Identify which cell holds the provided text, then report its [x, y] central coordinate. 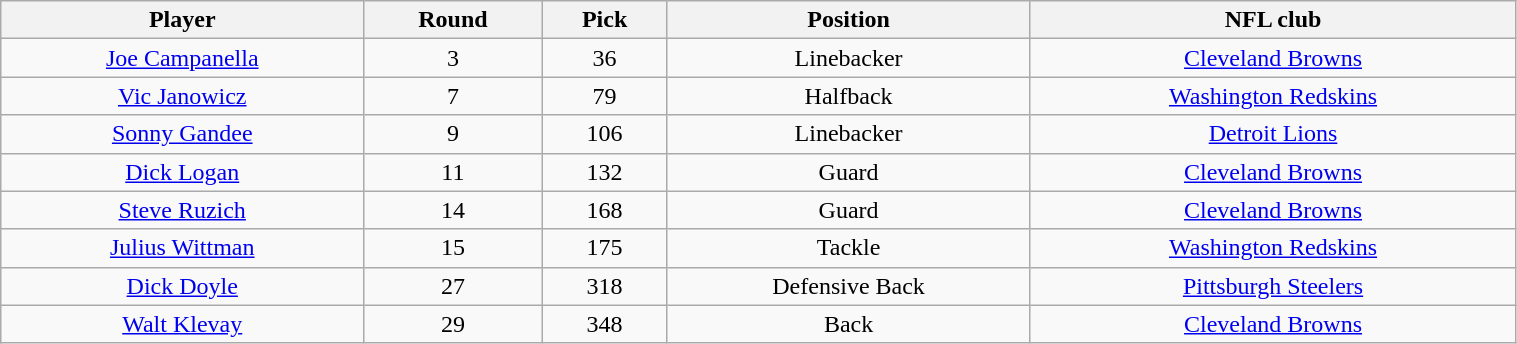
Detroit Lions [1273, 134]
Dick Logan [182, 172]
Steve Ruzich [182, 210]
Player [182, 20]
168 [604, 210]
Position [848, 20]
Dick Doyle [182, 286]
Pick [604, 20]
11 [453, 172]
Walt Klevay [182, 324]
Defensive Back [848, 286]
Julius Wittman [182, 248]
36 [604, 58]
106 [604, 134]
NFL club [1273, 20]
Pittsburgh Steelers [1273, 286]
79 [604, 96]
Sonny Gandee [182, 134]
15 [453, 248]
3 [453, 58]
Vic Janowicz [182, 96]
175 [604, 248]
Tackle [848, 248]
7 [453, 96]
318 [604, 286]
14 [453, 210]
29 [453, 324]
132 [604, 172]
Round [453, 20]
9 [453, 134]
Back [848, 324]
Halfback [848, 96]
348 [604, 324]
27 [453, 286]
Joe Campanella [182, 58]
